Return [X, Y] of the center of cell containing provided text 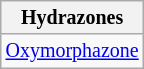
Oxymorphazone [72, 52]
Hydrazones [72, 18]
